Return the (X, Y) coordinate for the center point of the cell that contains the specified text.  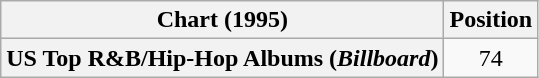
Position (491, 20)
Chart (1995) (222, 20)
74 (491, 58)
US Top R&B/Hip-Hop Albums (Billboard) (222, 58)
